Output the [X, Y] coordinate of the center of the cell containing the given text.  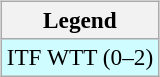
ITF WTT (0–2) [80, 57]
Legend [80, 20]
